Return the [x, y] coordinate for the center point of the cell that contains the specified text.  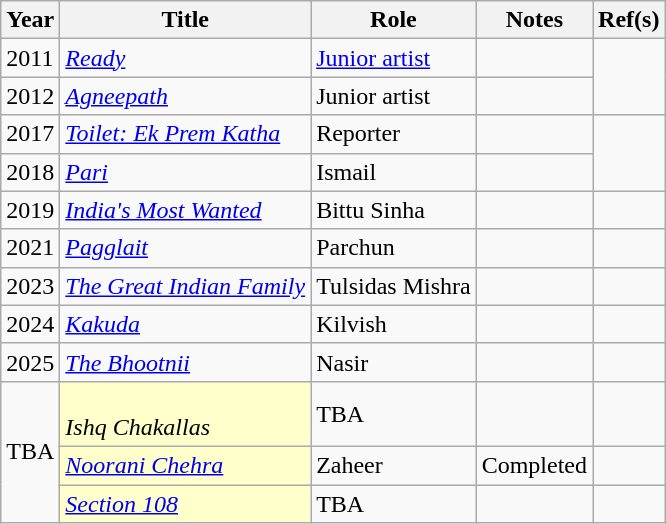
Title [186, 20]
2024 [30, 324]
Ishq Chakallas [186, 414]
2021 [30, 248]
2019 [30, 210]
Ref(s) [629, 20]
Toilet: Ek Prem Katha [186, 134]
Ready [186, 58]
The Great Indian Family [186, 286]
Role [394, 20]
Kilvish [394, 324]
Tulsidas Mishra [394, 286]
Zaheer [394, 465]
The Bhootnii [186, 362]
Nasir [394, 362]
Bittu Sinha [394, 210]
Reporter [394, 134]
2023 [30, 286]
Noorani Chehra [186, 465]
2018 [30, 172]
Completed [534, 465]
Ismail [394, 172]
Pagglait [186, 248]
2012 [30, 96]
India's Most Wanted [186, 210]
Pari [186, 172]
Notes [534, 20]
Section 108 [186, 503]
2025 [30, 362]
Year [30, 20]
2017 [30, 134]
Parchun [394, 248]
2011 [30, 58]
Kakuda [186, 324]
Agneepath [186, 96]
